Scan for the cell matching the given text and deliver its [x, y] coordinate at center. 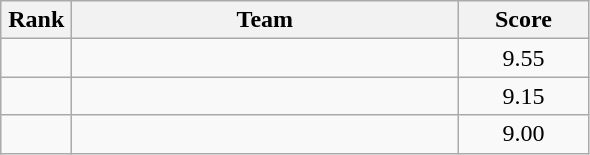
Team [265, 20]
Rank [36, 20]
Score [524, 20]
9.15 [524, 96]
9.55 [524, 58]
9.00 [524, 134]
